Find where the given text appears and provide that cell's center as (X, Y) coordinate. 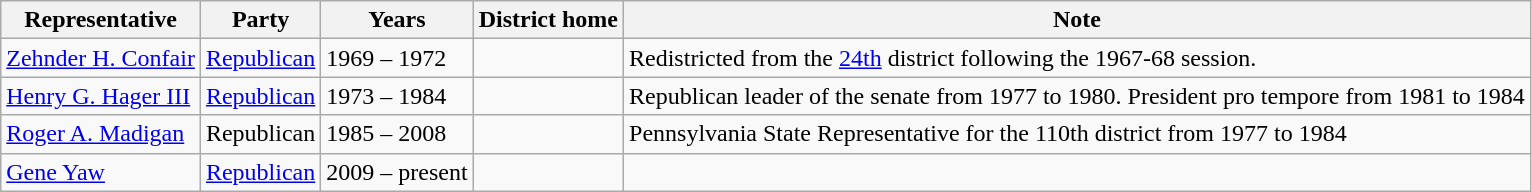
Henry G. Hager III (101, 96)
Note (1078, 20)
Roger A. Madigan (101, 134)
Gene Yaw (101, 172)
Years (397, 20)
Representative (101, 20)
1973 – 1984 (397, 96)
1985 – 2008 (397, 134)
District home (548, 20)
Zehnder H. Confair (101, 58)
1969 – 1972 (397, 58)
Redistricted from the 24th district following the 1967-68 session. (1078, 58)
Pennsylvania State Representative for the 110th district from 1977 to 1984 (1078, 134)
Party (260, 20)
Republican leader of the senate from 1977 to 1980. President pro tempore from 1981 to 1984 (1078, 96)
2009 – present (397, 172)
